Identify which cell holds the provided text, then report its (x, y) central coordinate. 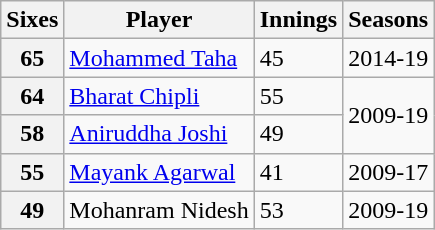
Seasons (388, 20)
41 (298, 172)
Aniruddha Joshi (159, 134)
45 (298, 58)
53 (298, 210)
Mayank Agarwal (159, 172)
Innings (298, 20)
Player (159, 20)
65 (32, 58)
Bharat Chipli (159, 96)
2014-19 (388, 58)
Mohanram Nidesh (159, 210)
Mohammed Taha (159, 58)
2009-17 (388, 172)
Sixes (32, 20)
58 (32, 134)
64 (32, 96)
